From the cell containing the given text, extract its center point as [x, y] coordinate. 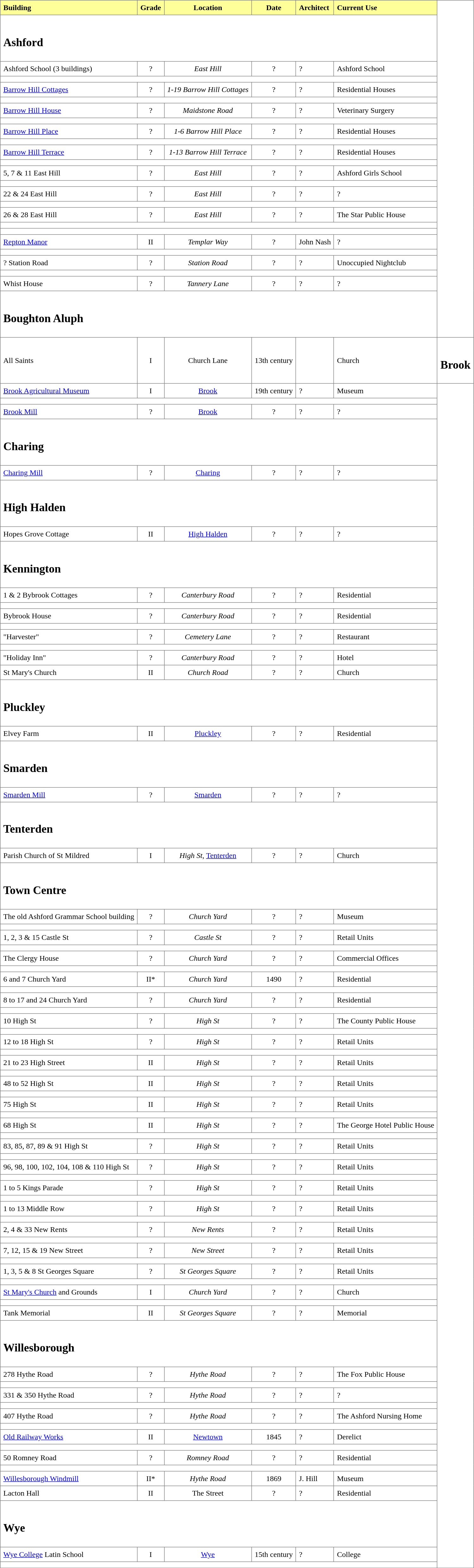
Whist House [69, 283]
Barrow Hill House [69, 110]
Current Use [386, 8]
Ashford School [386, 69]
The County Public House [386, 1021]
1490 [274, 979]
Romney Road [208, 1458]
All Saints [69, 360]
1, 3, 5 & 8 St Georges Square [69, 1271]
Derelict [386, 1437]
Repton Manor [69, 242]
407 Hythe Road [69, 1416]
Ashford School (3 buildings) [69, 69]
Maidstone Road [208, 110]
Commercial Offices [386, 958]
Ashford Girls School [386, 173]
26 & 28 East Hill [69, 215]
Kennington [219, 565]
? Station Road [69, 262]
Unoccupied Nightclub [386, 262]
50 Romney Road [69, 1458]
1 to 5 Kings Parade [69, 1188]
15th century [274, 1554]
High St, Tenterden [208, 855]
The Clergy House [69, 958]
278 Hythe Road [69, 1374]
Castle St [208, 937]
Lacton Hall [69, 1493]
1-19 Barrow Hill Cottages [208, 89]
The Street [208, 1493]
Cemetery Lane [208, 637]
19th century [274, 391]
The old Ashford Grammar School building [69, 916]
21 to 23 High Street [69, 1063]
Old Railway Works [69, 1437]
Templar Way [208, 242]
Restaurant [386, 637]
Bybrook House [69, 616]
5, 7 & 11 East Hill [69, 173]
1869 [274, 1479]
1-6 Barrow Hill Place [208, 131]
2, 4 & 33 New Rents [69, 1229]
Veterinary Surgery [386, 110]
96, 98, 100, 102, 104, 108 & 110 High St [69, 1167]
68 High St [69, 1125]
Tank Memorial [69, 1313]
331 & 350 Hythe Road [69, 1395]
Building [69, 8]
8 to 17 and 24 Church Yard [69, 1000]
Willesborough [219, 1344]
St Mary's Church and Grounds [69, 1292]
St Mary's Church [69, 672]
Brook Mill [69, 412]
Barrow Hill Place [69, 131]
The Star Public House [386, 215]
1-13 Barrow Hill Terrace [208, 152]
1845 [274, 1437]
Grade [151, 8]
Memorial [386, 1313]
New Street [208, 1250]
The George Hotel Public House [386, 1125]
13th century [274, 360]
Architect [315, 8]
Tenterden [219, 825]
Barrow Hill Terrace [69, 152]
Location [208, 8]
48 to 52 High St [69, 1083]
New Rents [208, 1229]
The Ashford Nursing Home [386, 1416]
Charing Mill [69, 473]
Brook Agricultural Museum [69, 391]
1 & 2 Bybrook Cottages [69, 595]
Newtown [208, 1437]
Barrow Hill Cottages [69, 89]
75 High St [69, 1104]
7, 12, 15 & 19 New Street [69, 1250]
Town Centre [219, 886]
Date [274, 8]
1 to 13 Middle Row [69, 1209]
"Harvester" [69, 637]
John Nash [315, 242]
Ashford [219, 38]
Parish Church of St Mildred [69, 855]
Wye College Latin School [69, 1554]
22 & 24 East Hill [69, 194]
College [386, 1554]
"Holiday Inn" [69, 658]
Boughton Aluph [219, 314]
Tannery Lane [208, 283]
Smarden Mill [69, 794]
1, 2, 3 & 15 Castle St [69, 937]
J. Hill [315, 1479]
Elvey Farm [69, 733]
The Fox Public House [386, 1374]
Church Road [208, 672]
83, 85, 87, 89 & 91 High St [69, 1146]
6 and 7 Church Yard [69, 979]
Hotel [386, 658]
Church Lane [208, 360]
12 to 18 High St [69, 1042]
10 High St [69, 1021]
Station Road [208, 262]
Hopes Grove Cottage [69, 534]
Willesborough Windmill [69, 1479]
